Extract the [X, Y] coordinate from the center of the cell holding the provided text.  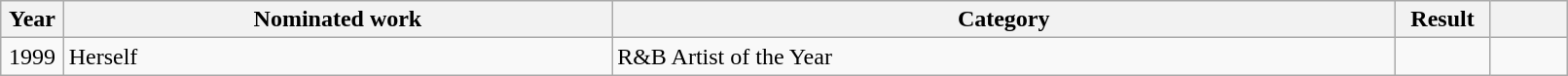
Category [1004, 19]
Nominated work [338, 19]
Result [1442, 19]
Year [32, 19]
R&B Artist of the Year [1004, 57]
1999 [32, 57]
Herself [338, 57]
